Identify which cell holds the provided text, then report its [X, Y] central coordinate. 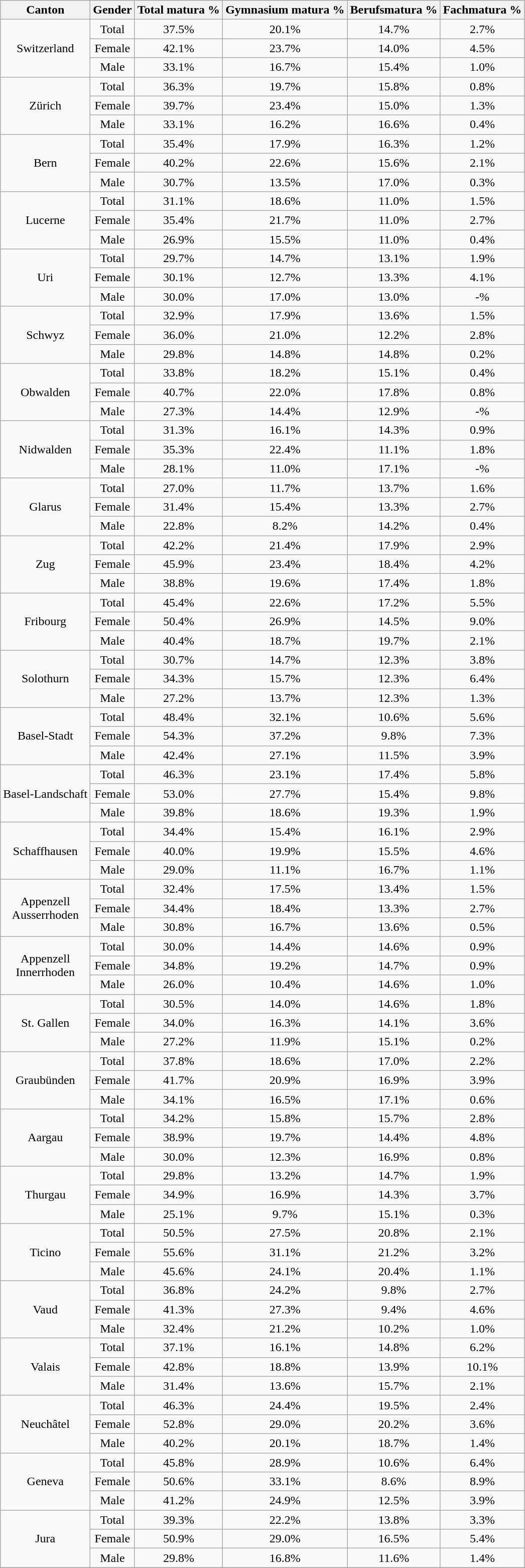
22.2% [285, 1520]
19.3% [393, 812]
Schwyz [45, 335]
30.5% [179, 1004]
27.5% [285, 1233]
34.1% [179, 1099]
5.4% [482, 1539]
16.2% [285, 125]
45.4% [179, 602]
37.8% [179, 1061]
Aargau [45, 1137]
13.9% [393, 1367]
Gymnasium matura % [285, 10]
14.1% [393, 1023]
Solothurn [45, 679]
1.6% [482, 488]
13.2% [285, 1176]
24.9% [285, 1501]
26.0% [179, 985]
Bern [45, 163]
11.6% [393, 1558]
8.2% [285, 526]
28.9% [285, 1463]
3.2% [482, 1252]
Appenzell Innerrhoden [45, 966]
6.2% [482, 1348]
4.5% [482, 48]
13.4% [393, 889]
Vaud [45, 1309]
8.9% [482, 1482]
40.4% [179, 641]
22.4% [285, 449]
2.2% [482, 1061]
4.1% [482, 278]
Zürich [45, 105]
16.8% [285, 1558]
9.4% [393, 1309]
20.9% [285, 1080]
10.4% [285, 985]
Switzerland [45, 48]
34.0% [179, 1023]
12.9% [393, 411]
32.9% [179, 316]
42.4% [179, 755]
10.1% [482, 1367]
17.5% [285, 889]
Obwalden [45, 392]
Uri [45, 278]
11.9% [285, 1042]
23.7% [285, 48]
8.6% [393, 1482]
11.5% [393, 755]
34.9% [179, 1195]
2.4% [482, 1405]
18.8% [285, 1367]
10.2% [393, 1329]
42.2% [179, 545]
Ticino [45, 1252]
Fribourg [45, 622]
37.1% [179, 1348]
Basel-Stadt [45, 736]
14.2% [393, 526]
27.7% [285, 793]
52.8% [179, 1424]
27.0% [179, 488]
Appenzell Ausserrhoden [45, 908]
15.6% [393, 163]
28.1% [179, 468]
55.6% [179, 1252]
12.5% [393, 1501]
5.8% [482, 774]
29.7% [179, 259]
38.8% [179, 583]
13.0% [393, 297]
15.0% [393, 105]
40.7% [179, 392]
54.3% [179, 736]
41.3% [179, 1309]
12.7% [285, 278]
36.3% [179, 86]
Total matura % [179, 10]
39.3% [179, 1520]
25.1% [179, 1214]
39.8% [179, 812]
9.0% [482, 622]
5.5% [482, 602]
Gender [112, 10]
Basel-Landschaft [45, 793]
5.6% [482, 717]
45.9% [179, 564]
St. Gallen [45, 1023]
19.5% [393, 1405]
22.0% [285, 392]
38.9% [179, 1137]
24.2% [285, 1290]
40.0% [179, 851]
37.2% [285, 736]
50.6% [179, 1482]
Jura [45, 1539]
20.2% [393, 1424]
33.8% [179, 373]
3.7% [482, 1195]
17.2% [393, 602]
41.7% [179, 1080]
20.4% [393, 1271]
20.8% [393, 1233]
24.4% [285, 1405]
Schaffhausen [45, 851]
13.8% [393, 1520]
17.8% [393, 392]
0.5% [482, 927]
21.7% [285, 220]
48.4% [179, 717]
30.8% [179, 927]
4.2% [482, 564]
18.2% [285, 373]
Neuchâtel [45, 1424]
21.0% [285, 335]
1.2% [482, 144]
27.1% [285, 755]
13.1% [393, 259]
23.1% [285, 774]
50.9% [179, 1539]
41.2% [179, 1501]
13.5% [285, 182]
Berufsmatura % [393, 10]
Zug [45, 564]
50.5% [179, 1233]
9.7% [285, 1214]
37.5% [179, 29]
14.5% [393, 622]
36.0% [179, 335]
45.6% [179, 1271]
Nidwalden [45, 449]
Thurgau [45, 1195]
7.3% [482, 736]
Fachmatura % [482, 10]
0.6% [482, 1099]
30.1% [179, 278]
34.2% [179, 1118]
Graubünden [45, 1080]
32.1% [285, 717]
19.6% [285, 583]
34.3% [179, 679]
16.6% [393, 125]
Glarus [45, 507]
21.4% [285, 545]
Lucerne [45, 220]
35.3% [179, 449]
19.9% [285, 851]
31.3% [179, 430]
11.7% [285, 488]
42.1% [179, 48]
3.3% [482, 1520]
Geneva [45, 1482]
12.2% [393, 335]
Valais [45, 1367]
3.8% [482, 660]
22.8% [179, 526]
36.8% [179, 1290]
45.8% [179, 1463]
24.1% [285, 1271]
19.2% [285, 966]
Canton [45, 10]
4.8% [482, 1137]
42.8% [179, 1367]
34.8% [179, 966]
50.4% [179, 622]
53.0% [179, 793]
39.7% [179, 105]
